Locate the cell with the specified text and output its (X, Y) center coordinate. 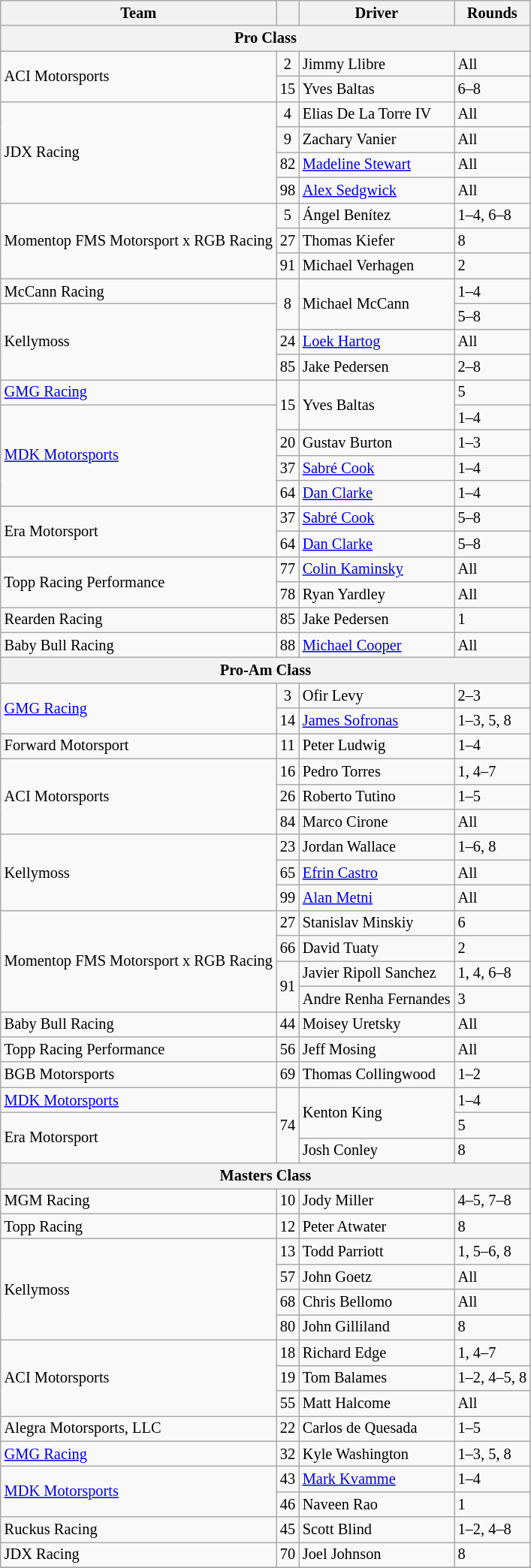
65 (288, 873)
1–2, 4–8 (493, 1530)
McCann Racing (138, 291)
Madeline Stewart (377, 164)
Alan Metni (377, 897)
Michael Cooper (377, 645)
Masters Class (266, 1176)
Pro Class (266, 38)
9 (288, 140)
Peter Atwater (377, 1226)
Andre Renha Fernandes (377, 999)
66 (288, 948)
20 (288, 442)
Mark Kvamme (377, 1479)
Naveen Rao (377, 1504)
Team (138, 13)
Roberto Tutino (377, 797)
18 (288, 1352)
Peter Ludwig (377, 746)
Moisey Uretsky (377, 1024)
James Sofronas (377, 721)
11 (288, 746)
Pro-Am Class (266, 670)
1–2 (493, 1075)
MGM Racing (138, 1201)
55 (288, 1403)
Todd Parriott (377, 1252)
69 (288, 1075)
82 (288, 164)
84 (288, 822)
John Goetz (377, 1277)
Kyle Washington (377, 1454)
Thomas Collingwood (377, 1075)
1, 4, 6–8 (493, 973)
44 (288, 1024)
Carlos de Quesada (377, 1428)
80 (288, 1327)
Ryan Yardley (377, 594)
Loek Hartog (377, 342)
Matt Halcome (377, 1403)
13 (288, 1252)
26 (288, 797)
56 (288, 1049)
14 (288, 721)
77 (288, 569)
Josh Conley (377, 1150)
Zachary Vanier (377, 140)
68 (288, 1302)
1, 5–6, 8 (493, 1252)
Javier Ripoll Sanchez (377, 973)
19 (288, 1378)
Rearden Racing (138, 620)
88 (288, 645)
6–8 (493, 89)
46 (288, 1504)
Alegra Motorsports, LLC (138, 1428)
6 (493, 923)
57 (288, 1277)
1–6, 8 (493, 847)
99 (288, 897)
Topp Racing (138, 1226)
Tom Balames (377, 1378)
Rounds (493, 13)
Jeff Mosing (377, 1049)
2–3 (493, 695)
1–2, 4–5, 8 (493, 1378)
10 (288, 1201)
4–5, 7–8 (493, 1201)
12 (288, 1226)
Joel Johnson (377, 1554)
1–3 (493, 442)
Jordan Wallace (377, 847)
Elias De La Torre IV (377, 114)
45 (288, 1530)
23 (288, 847)
74 (288, 1125)
Jody Miller (377, 1201)
Chris Bellomo (377, 1302)
32 (288, 1454)
John Gilliland (377, 1327)
Kenton King (377, 1113)
24 (288, 342)
Pedro Torres (377, 771)
1–4, 6–8 (493, 216)
Marco Cirone (377, 822)
98 (288, 190)
78 (288, 594)
70 (288, 1554)
Jimmy Llibre (377, 64)
BGB Motorsports (138, 1075)
Colin Kaminsky (377, 569)
Efrin Castro (377, 873)
Forward Motorsport (138, 746)
Alex Sedgwick (377, 190)
2–8 (493, 367)
Scott Blind (377, 1530)
Gustav Burton (377, 442)
Driver (377, 13)
Ángel Benítez (377, 216)
Ruckus Racing (138, 1530)
43 (288, 1479)
4 (288, 114)
Ofir Levy (377, 695)
Michael Verhagen (377, 266)
David Tuaty (377, 948)
16 (288, 771)
Thomas Kiefer (377, 240)
Richard Edge (377, 1352)
Michael McCann (377, 303)
Stanislav Minskiy (377, 923)
22 (288, 1428)
